Detect which cell encompasses the target text, then output its (X, Y) center coordinate. 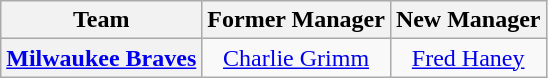
New Manager (468, 20)
Former Manager (296, 20)
Fred Haney (468, 58)
Charlie Grimm (296, 58)
Team (102, 20)
Milwaukee Braves (102, 58)
